Extract the (X, Y) coordinate from the center of the cell holding the provided text.  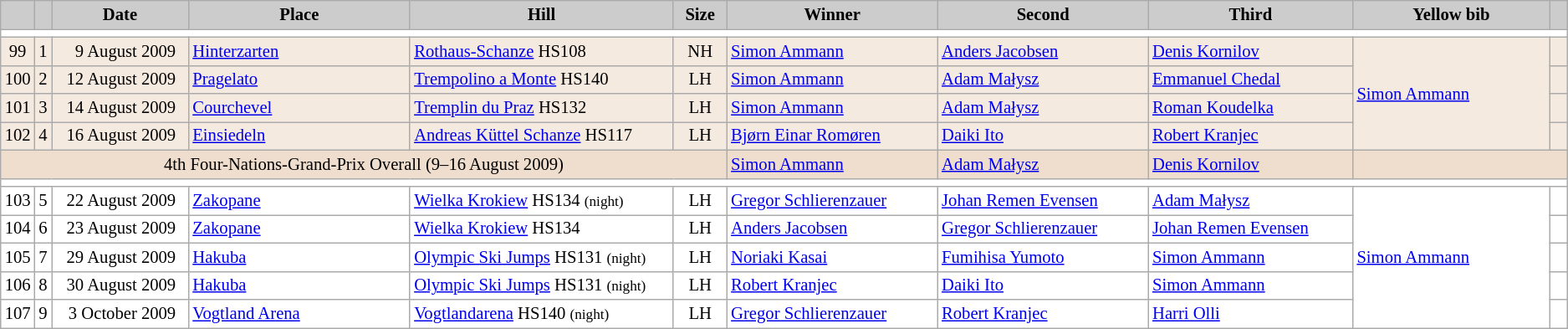
107 (18, 314)
Hinterzarten (299, 51)
1 (43, 51)
101 (18, 108)
Vogtland Arena (299, 314)
NH (700, 51)
Wielka Krokiew HS134 (night) (542, 200)
9 August 2009 (120, 51)
100 (18, 80)
6 (43, 229)
29 August 2009 (120, 257)
105 (18, 257)
Courchevel (299, 108)
9 (43, 314)
Tremplin du Praz HS132 (542, 108)
4th Four-Nations-Grand-Prix Overall (9–16 August 2009) (364, 164)
14 August 2009 (120, 108)
Noriaki Kasai (832, 257)
3 October 2009 (120, 314)
102 (18, 136)
12 August 2009 (120, 80)
2 (43, 80)
23 August 2009 (120, 229)
Third (1250, 14)
104 (18, 229)
Winner (832, 14)
Pragelato (299, 80)
Size (700, 14)
Bjørn Einar Romøren (832, 136)
8 (43, 285)
Second (1043, 14)
Date (120, 14)
30 August 2009 (120, 285)
Roman Koudelka (1250, 108)
3 (43, 108)
Emmanuel Chedal (1250, 80)
4 (43, 136)
Place (299, 14)
Wielka Krokiew HS134 (542, 229)
5 (43, 200)
16 August 2009 (120, 136)
Trempolino a Monte HS140 (542, 80)
Andreas Küttel Schanze HS117 (542, 136)
99 (18, 51)
7 (43, 257)
106 (18, 285)
22 August 2009 (120, 200)
Rothaus-Schanze HS108 (542, 51)
Einsiedeln (299, 136)
Vogtlandarena HS140 (night) (542, 314)
Fumihisa Yumoto (1043, 257)
103 (18, 200)
Yellow bib (1452, 14)
Harri Olli (1250, 314)
Hill (542, 14)
